Output the [X, Y] coordinate of the center of the cell containing the given text.  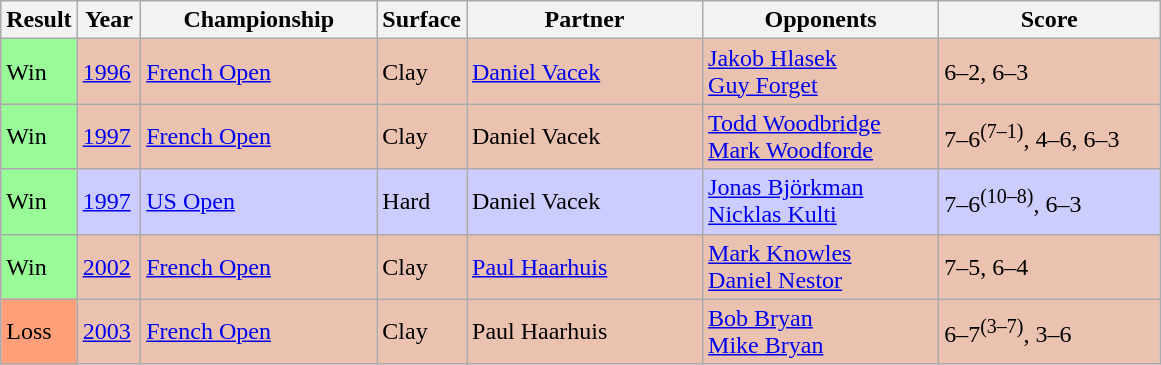
Surface [422, 20]
Mark Knowles Daniel Nestor [821, 266]
Year [109, 20]
7–6(7–1), 4–6, 6–3 [1050, 136]
Loss [39, 332]
7–5, 6–4 [1050, 266]
2003 [109, 332]
Result [39, 20]
Jonas Björkman Nicklas Kulti [821, 202]
Bob Bryan Mike Bryan [821, 332]
US Open [259, 202]
1996 [109, 72]
Todd Woodbridge Mark Woodforde [821, 136]
Partner [584, 20]
6–7(3–7), 3–6 [1050, 332]
6–2, 6–3 [1050, 72]
Hard [422, 202]
Jakob Hlasek Guy Forget [821, 72]
Opponents [821, 20]
2002 [109, 266]
Championship [259, 20]
Score [1050, 20]
7–6(10–8), 6–3 [1050, 202]
